Determine the (x, y) coordinate at the center of the cell enclosing the given text.  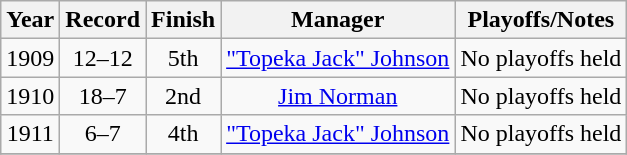
Jim Norman (338, 96)
1909 (30, 58)
2nd (184, 96)
18–7 (103, 96)
12–12 (103, 58)
Manager (338, 20)
Playoffs/Notes (541, 20)
5th (184, 58)
1910 (30, 96)
6–7 (103, 134)
Record (103, 20)
Finish (184, 20)
1911 (30, 134)
4th (184, 134)
Year (30, 20)
